Search for the cell housing the specified text and yield its (X, Y) center coordinate. 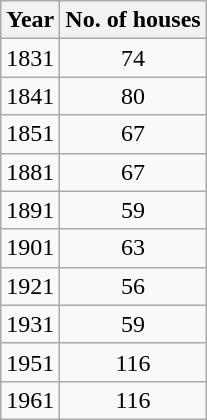
1831 (30, 58)
1961 (30, 400)
1901 (30, 248)
63 (133, 248)
Year (30, 20)
80 (133, 96)
74 (133, 58)
No. of houses (133, 20)
1931 (30, 324)
1891 (30, 210)
1881 (30, 172)
1951 (30, 362)
1851 (30, 134)
1921 (30, 286)
56 (133, 286)
1841 (30, 96)
